Output the [X, Y] coordinate of the center of the cell containing the given text.  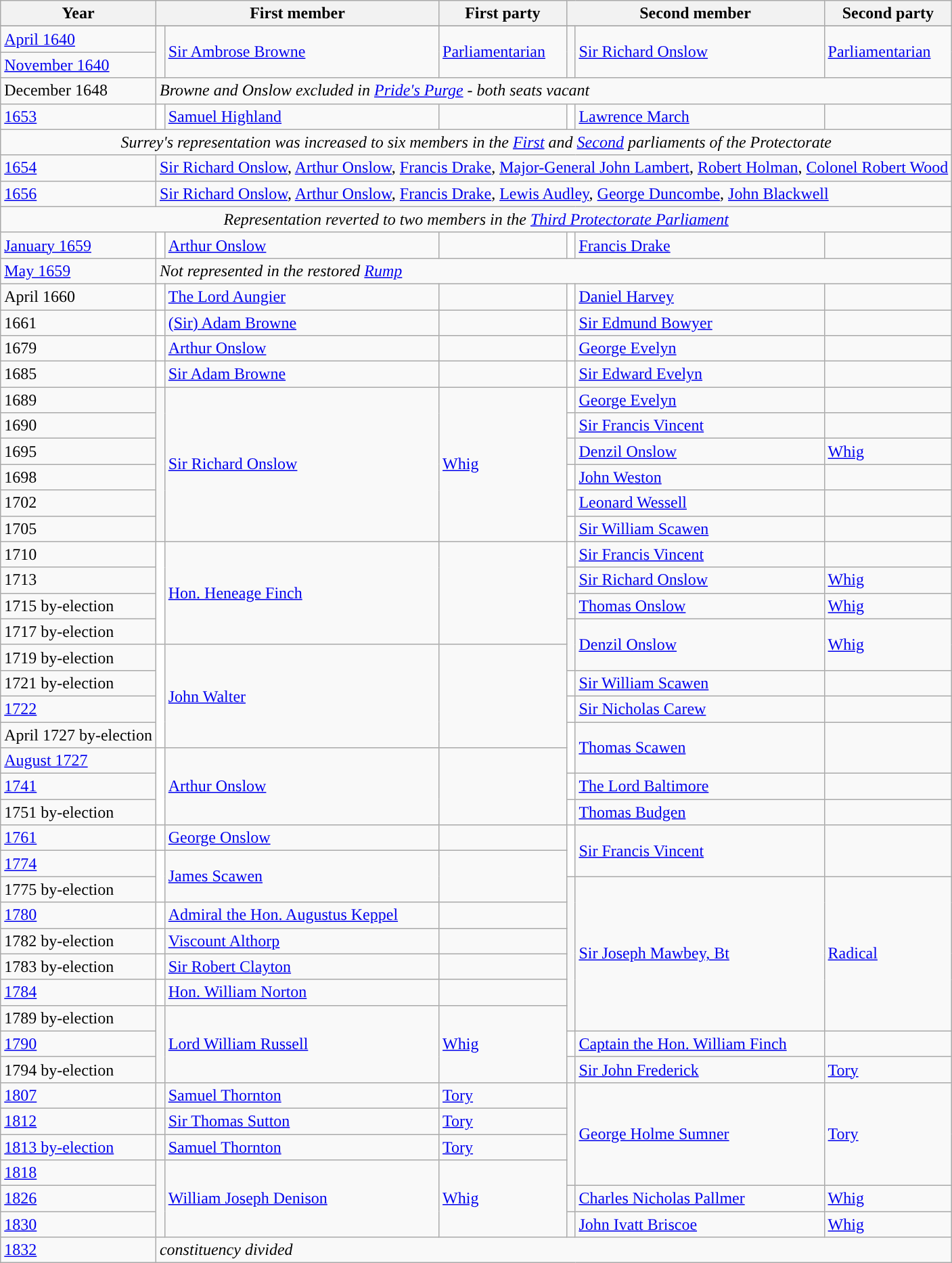
Second member [696, 14]
April 1640 [78, 39]
Sir Richard Onslow, Arthur Onslow, Francis Drake, Major-General John Lambert, Robert Holman, Colonel Robert Wood [553, 168]
1830 [78, 1224]
1702 [78, 503]
John Weston [700, 477]
Captain the Hon. William Finch [700, 1044]
1654 [78, 168]
Leonard Wessell [700, 503]
John Ivatt Briscoe [700, 1224]
Radical [888, 954]
Admiral the Hon. Augustus Keppel [302, 915]
1710 [78, 554]
1751 by-election [78, 812]
1812 [78, 1121]
Not represented in the restored Rump [553, 271]
Sir Richard Onslow, Arthur Onslow, Francis Drake, Lewis Audley, George Duncombe, John Blackwell [553, 194]
Thomas Scawen [700, 747]
1775 by-election [78, 889]
First member [297, 14]
1715 by-election [78, 606]
1784 [78, 992]
1713 [78, 580]
Sir Ambrose Browne [302, 52]
1661 [78, 323]
January 1659 [78, 245]
1653 [78, 116]
1832 [78, 1250]
Hon. Heneage Finch [302, 593]
November 1640 [78, 65]
The Lord Aungier [302, 296]
1695 [78, 451]
1741 [78, 786]
Sir Adam Browne [302, 374]
Year [78, 14]
May 1659 [78, 271]
(Sir) Adam Browne [302, 323]
Sir Thomas Sutton [302, 1121]
Hon. William Norton [302, 992]
First party [503, 14]
April 1727 by-election [78, 734]
1705 [78, 529]
1689 [78, 400]
Daniel Harvey [700, 296]
1813 by-election [78, 1147]
April 1660 [78, 296]
William Joseph Denison [302, 1199]
Lord William Russell [302, 1044]
Samuel Highland [302, 116]
1774 [78, 864]
Second party [888, 14]
Sir Joseph Mawbey, Bt [700, 954]
John Walter [302, 696]
1807 [78, 1095]
1721 by-election [78, 683]
1789 by-election [78, 1018]
Sir Nicholas Carew [700, 709]
Lawrence March [700, 116]
1719 by-election [78, 657]
Viscount Althorp [302, 941]
August 1727 [78, 761]
Francis Drake [700, 245]
1685 [78, 374]
1826 [78, 1199]
Sir Edmund Bowyer [700, 323]
Thomas Budgen [700, 812]
constituency divided [553, 1250]
1782 by-election [78, 941]
Thomas Onslow [700, 606]
1780 [78, 915]
The Lord Baltimore [700, 786]
1698 [78, 477]
1656 [78, 194]
1794 by-election [78, 1069]
1761 [78, 838]
Browne and Onslow excluded in Pride's Purge - both seats vacant [553, 91]
1790 [78, 1044]
1690 [78, 426]
Sir John Frederick [700, 1069]
George Holme Sumner [700, 1134]
1717 by-election [78, 631]
George Onslow [302, 838]
1722 [78, 709]
Representation reverted to two members in the Third Protectorate Parliament [476, 219]
Sir Edward Evelyn [700, 374]
1679 [78, 349]
Charles Nicholas Pallmer [700, 1199]
1818 [78, 1173]
1783 by-election [78, 967]
Surrey's representation was increased to six members in the First and Second parliaments of the Protectorate [476, 142]
James Scawen [302, 877]
December 1648 [78, 91]
Sir Robert Clayton [302, 967]
